From the cell containing the given text, extract its center point as (x, y) coordinate. 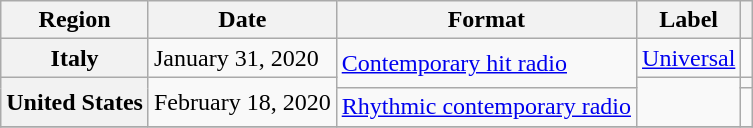
Contemporary hit radio (486, 64)
Rhythmic contemporary radio (486, 107)
Universal (689, 58)
Date (242, 20)
Italy (75, 58)
January 31, 2020 (242, 58)
Region (75, 20)
Format (486, 20)
United States (75, 102)
Label (689, 20)
February 18, 2020 (242, 102)
